Identify which cell holds the provided text, then report its [x, y] central coordinate. 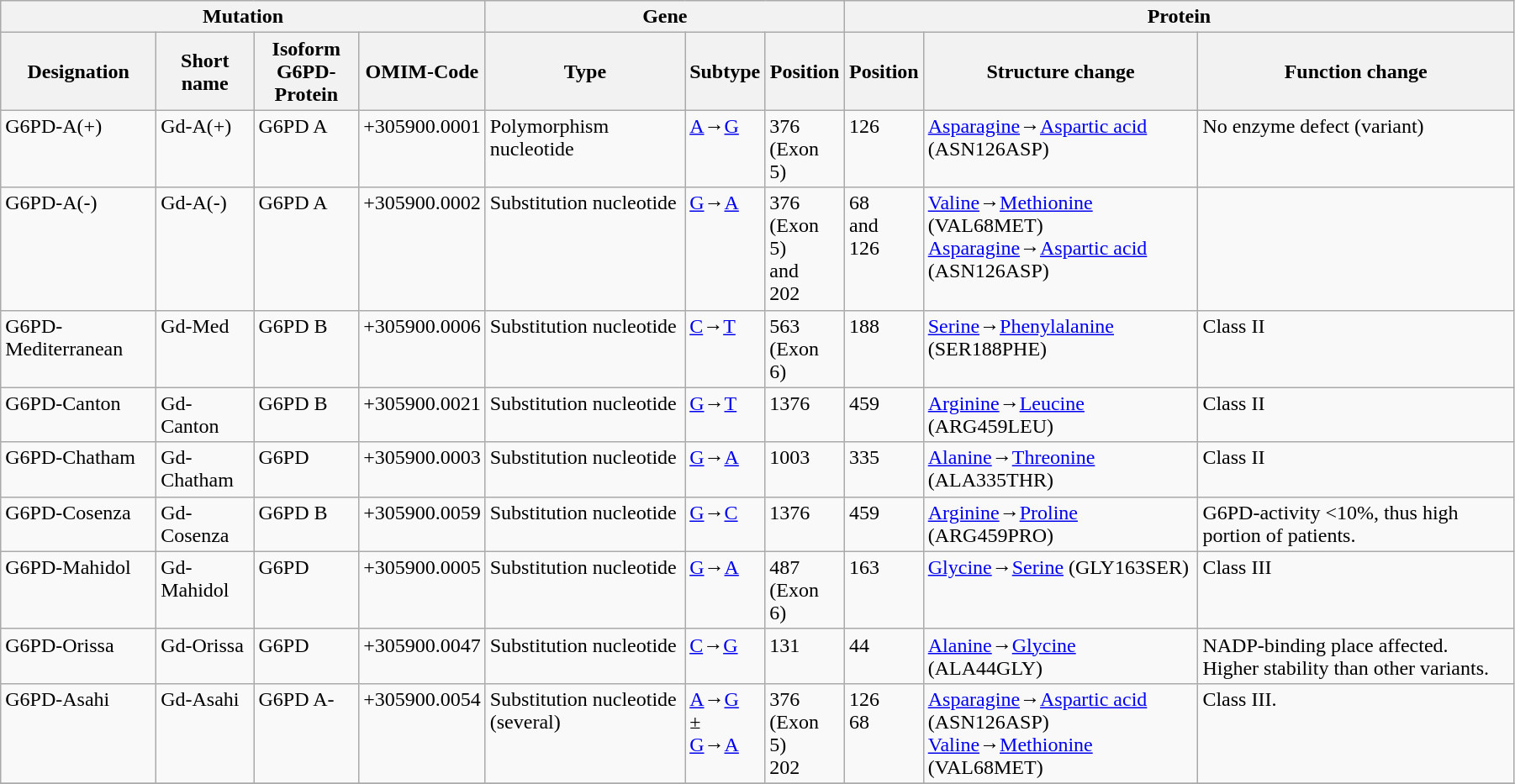
Gd-Mahidol [205, 590]
376(Exon 5) [805, 149]
G6PD-Asahi [79, 733]
563(Exon 6) [805, 349]
163 [884, 590]
Gd-Chatham [205, 469]
126 [884, 149]
G→T [725, 415]
Asparagine→Aspartic acid (ASN126ASP)Valine→Methionine (VAL68MET) [1061, 733]
487(Exon 6) [805, 590]
+305900.0003 [422, 469]
+305900.0054 [422, 733]
Structure change [1061, 71]
131 [805, 655]
Designation [79, 71]
Substitution nucleotide (several) [585, 733]
IsoformG6PD-Protein [306, 71]
G6PD-A(-) [79, 249]
G6PD-activity <10%, thus high portion of patients. [1356, 524]
376(Exon 5)and202 [805, 249]
Gd-Orissa [205, 655]
+305900.0059 [422, 524]
G6PD A- [306, 733]
1003 [805, 469]
A→G [725, 149]
376(Exon 5)202 [805, 733]
OMIM-Code [422, 71]
G6PD-Canton [79, 415]
Function change [1356, 71]
Type [585, 71]
Serine→Phenylalanine (SER188PHE) [1061, 349]
12668 [884, 733]
Valine→Methionine (VAL68MET)Asparagine→Aspartic acid (ASN126ASP) [1061, 249]
No enzyme defect (variant) [1356, 149]
Alanine→Glycine (ALA44GLY) [1061, 655]
G6PD-Mediterranean [79, 349]
+305900.0005 [422, 590]
+305900.0001 [422, 149]
G6PD-Mahidol [79, 590]
G→C [725, 524]
44 [884, 655]
C→T [725, 349]
Short name [205, 71]
+305900.0047 [422, 655]
Gd-A(-) [205, 249]
Gd-Cosenza [205, 524]
+305900.0006 [422, 349]
Gd-Asahi [205, 733]
Polymorphism nucleotide [585, 149]
Gd-Med [205, 349]
G6PD-Orissa [79, 655]
Protein [1179, 17]
Arginine→Leucine (ARG459LEU) [1061, 415]
Class III. [1356, 733]
Mutation [243, 17]
Subtype [725, 71]
G6PD-A(+) [79, 149]
Gd-A(+) [205, 149]
G6PD-Cosenza [79, 524]
+305900.0002 [422, 249]
C→G [725, 655]
188 [884, 349]
A→G±G→A [725, 733]
335 [884, 469]
68and126 [884, 249]
Arginine→Proline (ARG459PRO) [1061, 524]
+305900.0021 [422, 415]
Gene [664, 17]
G6PD-Chatham [79, 469]
NADP-binding place affected. Higher stability than other variants. [1356, 655]
Asparagine→Aspartic acid (ASN126ASP) [1061, 149]
Gd-Canton [205, 415]
Alanine→Threonine (ALA335THR) [1061, 469]
Glycine→Serine (GLY163SER) [1061, 590]
Class III [1356, 590]
